Find where the given text appears and provide that cell's center as (X, Y) coordinate. 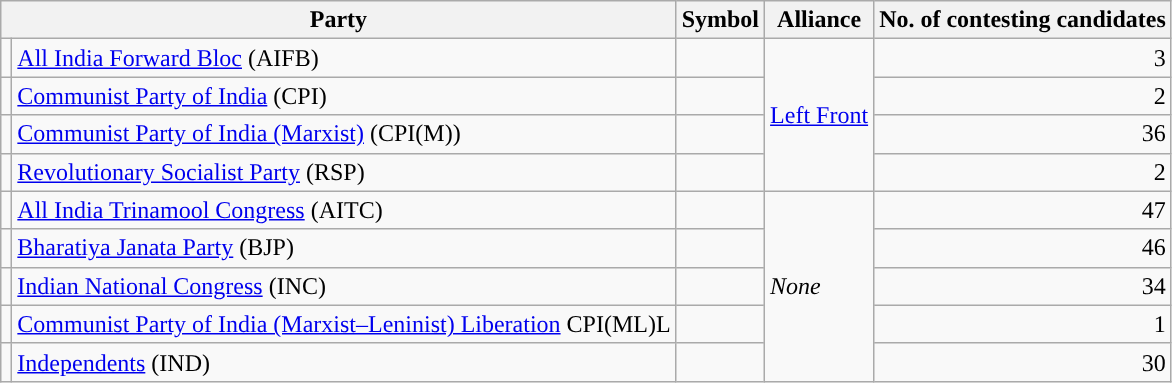
36 (1023, 134)
No. of contesting candidates (1023, 20)
None (820, 286)
34 (1023, 286)
Bharatiya Janata Party (BJP) (344, 248)
Communist Party of India (CPI) (344, 96)
Symbol (720, 20)
All India Forward Bloc (AIFB) (344, 58)
30 (1023, 362)
Communist Party of India (Marxist) (CPI(M)) (344, 134)
Party (338, 20)
3 (1023, 58)
Left Front (820, 115)
46 (1023, 248)
Alliance (820, 20)
Independents (IND) (344, 362)
1 (1023, 324)
47 (1023, 210)
Communist Party of India (Marxist–Leninist) Liberation CPI(ML)L (344, 324)
All India Trinamool Congress (AITC) (344, 210)
Revolutionary Socialist Party (RSP) (344, 172)
Indian National Congress (INC) (344, 286)
